Extract the (x, y) coordinate from the center of the cell holding the provided text.  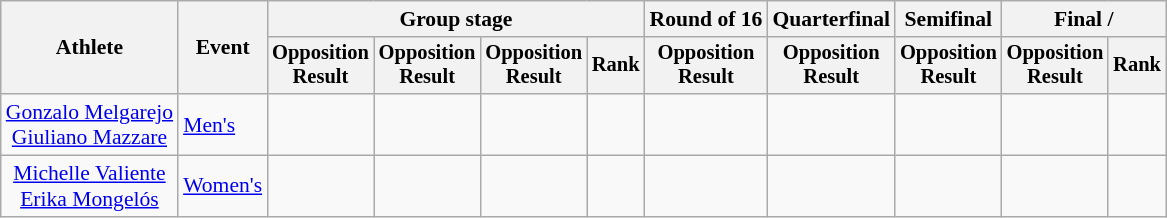
Final / (1084, 19)
Women's (222, 186)
Event (222, 48)
Gonzalo MelgarejoGiuliano Mazzare (90, 124)
Round of 16 (706, 19)
Michelle ValienteErika Mongelós (90, 186)
Athlete (90, 48)
Semifinal (948, 19)
Quarterfinal (831, 19)
Group stage (456, 19)
Men's (222, 124)
